Locate the cell with the specified text and output its (X, Y) center coordinate. 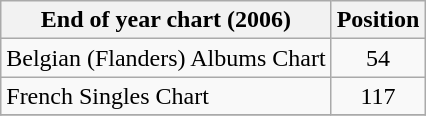
Position (378, 20)
117 (378, 96)
54 (378, 58)
French Singles Chart (166, 96)
End of year chart (2006) (166, 20)
Belgian (Flanders) Albums Chart (166, 58)
